Detect which cell encompasses the target text, then output its [X, Y] center coordinate. 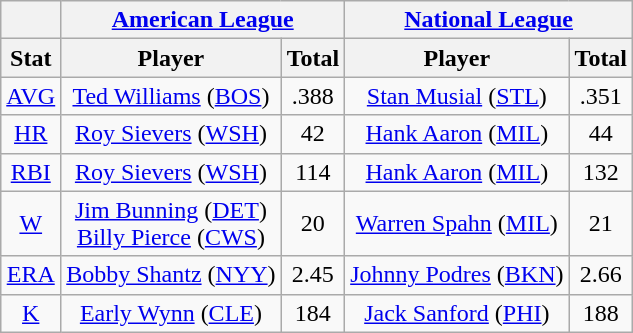
American League [203, 20]
Johnny Podres (BKN) [457, 275]
188 [601, 313]
42 [313, 134]
132 [601, 172]
Stat [31, 58]
RBI [31, 172]
184 [313, 313]
2.45 [313, 275]
Bobby Shantz (NYY) [171, 275]
20 [313, 224]
Jim Bunning (DET)Billy Pierce (CWS) [171, 224]
Stan Musial (STL) [457, 96]
K [31, 313]
National League [489, 20]
.351 [601, 96]
44 [601, 134]
W [31, 224]
AVG [31, 96]
.388 [313, 96]
Ted Williams (BOS) [171, 96]
HR [31, 134]
Jack Sanford (PHI) [457, 313]
Early Wynn (CLE) [171, 313]
Warren Spahn (MIL) [457, 224]
ERA [31, 275]
114 [313, 172]
21 [601, 224]
2.66 [601, 275]
